Determine the (X, Y) coordinate at the center of the cell enclosing the given text.  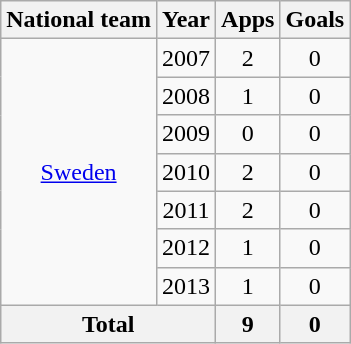
2008 (186, 96)
2010 (186, 172)
National team (79, 20)
2011 (186, 210)
2013 (186, 286)
2009 (186, 134)
Apps (248, 20)
Year (186, 20)
2007 (186, 58)
Sweden (79, 172)
9 (248, 324)
Goals (315, 20)
2012 (186, 248)
Total (108, 324)
